Find where the given text appears and provide that cell's center as [X, Y] coordinate. 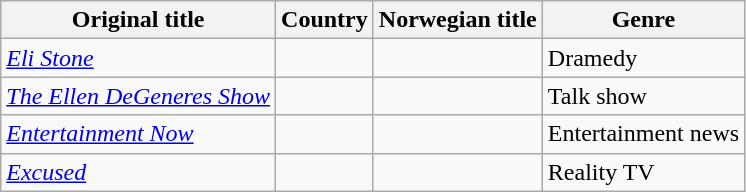
Country [325, 20]
Excused [138, 172]
Talk show [643, 96]
Norwegian title [458, 20]
Original title [138, 20]
Reality TV [643, 172]
The Ellen DeGeneres Show [138, 96]
Genre [643, 20]
Entertainment Now [138, 134]
Dramedy [643, 58]
Eli Stone [138, 58]
Entertainment news [643, 134]
